Detect which cell encompasses the target text, then output its (x, y) center coordinate. 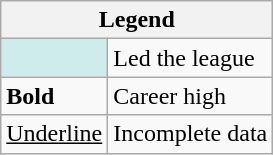
Career high (190, 96)
Bold (54, 96)
Underline (54, 134)
Incomplete data (190, 134)
Legend (137, 20)
Led the league (190, 58)
